Find where the given text appears and provide that cell's center as [x, y] coordinate. 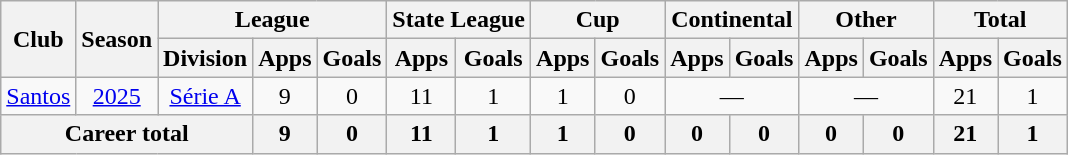
League [272, 20]
Career total [127, 134]
Santos [38, 96]
Other [866, 20]
Continental [732, 20]
Division [206, 58]
Série A [206, 96]
Total [1000, 20]
State League [459, 20]
Club [38, 39]
Cup [598, 20]
Season [117, 39]
2025 [117, 96]
